Find where the given text appears and provide that cell's center as (X, Y) coordinate. 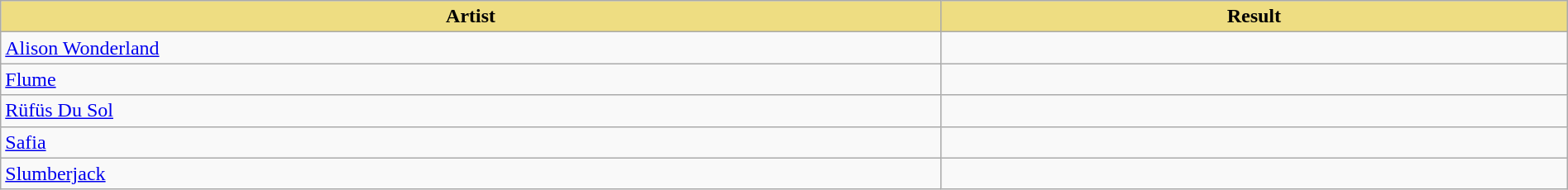
Result (1254, 17)
Safia (471, 142)
Rüfüs Du Sol (471, 111)
Slumberjack (471, 173)
Alison Wonderland (471, 48)
Flume (471, 79)
Artist (471, 17)
